Search for the cell housing the specified text and yield its [X, Y] center coordinate. 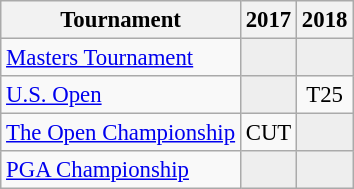
Tournament [121, 20]
2017 [268, 20]
2018 [325, 20]
Masters Tournament [121, 58]
CUT [268, 133]
The Open Championship [121, 133]
PGA Championship [121, 170]
T25 [325, 95]
U.S. Open [121, 95]
